Return the [x, y] coordinate for the center point of the cell that contains the specified text.  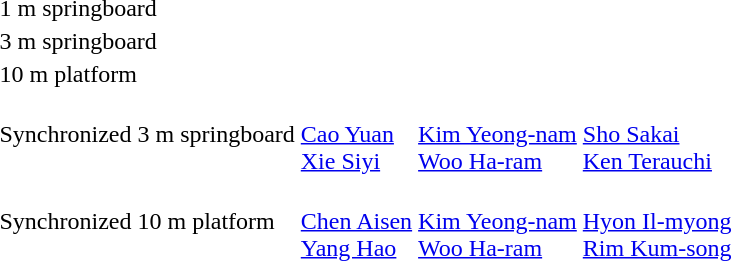
Cao YuanXie Siyi [356, 134]
Kim Yeong-namWoo Ha-ram [498, 134]
